Scan for the cell matching the given text and deliver its (x, y) coordinate at center. 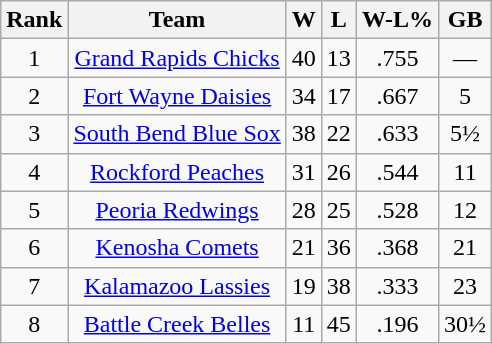
5½ (466, 134)
13 (338, 58)
Fort Wayne Daisies (177, 96)
8 (34, 324)
L (338, 20)
W-L% (397, 20)
45 (338, 324)
23 (466, 286)
Rockford Peaches (177, 172)
Kalamazoo Lassies (177, 286)
.196 (397, 324)
W (304, 20)
28 (304, 210)
12 (466, 210)
Peoria Redwings (177, 210)
22 (338, 134)
.528 (397, 210)
Kenosha Comets (177, 248)
30½ (466, 324)
34 (304, 96)
6 (34, 248)
36 (338, 248)
26 (338, 172)
2 (34, 96)
31 (304, 172)
— (466, 58)
3 (34, 134)
.755 (397, 58)
7 (34, 286)
40 (304, 58)
Rank (34, 20)
25 (338, 210)
.633 (397, 134)
19 (304, 286)
.667 (397, 96)
.368 (397, 248)
.544 (397, 172)
South Bend Blue Sox (177, 134)
4 (34, 172)
Battle Creek Belles (177, 324)
17 (338, 96)
.333 (397, 286)
Grand Rapids Chicks (177, 58)
GB (466, 20)
Team (177, 20)
1 (34, 58)
